Pinpoint the cell where the given text exists, returning its (X, Y) midpoint coordinate. 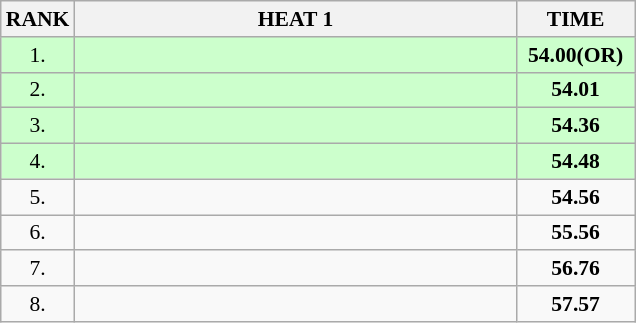
56.76 (576, 269)
54.56 (576, 197)
6. (38, 233)
54.01 (576, 90)
3. (38, 126)
54.48 (576, 162)
TIME (576, 19)
RANK (38, 19)
2. (38, 90)
8. (38, 304)
57.57 (576, 304)
55.56 (576, 233)
54.00(OR) (576, 55)
7. (38, 269)
4. (38, 162)
54.36 (576, 126)
5. (38, 197)
HEAT 1 (295, 19)
1. (38, 55)
